Find where the given text appears and provide that cell's center as [X, Y] coordinate. 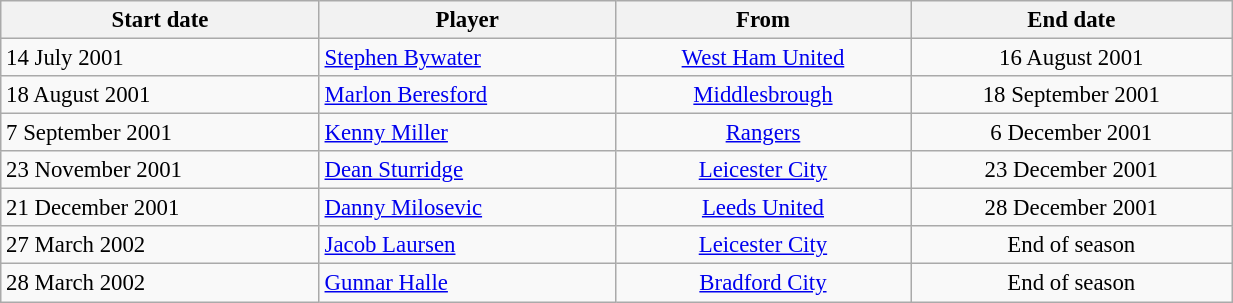
18 August 2001 [160, 95]
Leeds United [763, 208]
Bradford City [763, 283]
Marlon Beresford [467, 95]
7 September 2001 [160, 133]
28 December 2001 [1072, 208]
23 November 2001 [160, 170]
Gunnar Halle [467, 283]
Jacob Laursen [467, 245]
6 December 2001 [1072, 133]
Dean Sturridge [467, 170]
From [763, 20]
Danny Milosevic [467, 208]
Kenny Miller [467, 133]
21 December 2001 [160, 208]
Rangers [763, 133]
Start date [160, 20]
14 July 2001 [160, 58]
West Ham United [763, 58]
18 September 2001 [1072, 95]
28 March 2002 [160, 283]
Middlesbrough [763, 95]
Stephen Bywater [467, 58]
Player [467, 20]
23 December 2001 [1072, 170]
16 August 2001 [1072, 58]
End date [1072, 20]
27 March 2002 [160, 245]
